Find where the given text appears and provide that cell's center as (X, Y) coordinate. 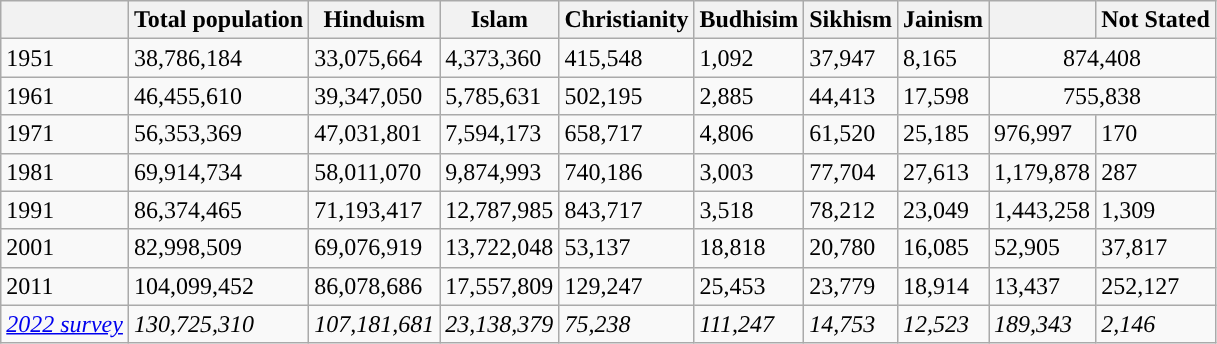
37,947 (851, 58)
Sikhism (851, 20)
755,838 (1102, 96)
170 (1156, 134)
12,523 (942, 324)
1961 (65, 96)
82,998,509 (218, 248)
4,806 (749, 134)
1,309 (1156, 210)
130,725,310 (218, 324)
7,594,173 (500, 134)
104,099,452 (218, 286)
13,437 (1042, 286)
843,717 (626, 210)
415,548 (626, 58)
37,817 (1156, 248)
13,722,048 (500, 248)
14,753 (851, 324)
18,818 (749, 248)
9,874,993 (500, 172)
8,165 (942, 58)
12,787,985 (500, 210)
2011 (65, 286)
111,247 (749, 324)
129,247 (626, 286)
Hinduism (374, 20)
1981 (65, 172)
287 (1156, 172)
1951 (65, 58)
86,374,465 (218, 210)
75,238 (626, 324)
27,613 (942, 172)
2,146 (1156, 324)
61,520 (851, 134)
976,997 (1042, 134)
47,031,801 (374, 134)
23,779 (851, 286)
44,413 (851, 96)
18,914 (942, 286)
69,914,734 (218, 172)
3,518 (749, 210)
53,137 (626, 248)
25,185 (942, 134)
39,347,050 (374, 96)
17,598 (942, 96)
46,455,610 (218, 96)
56,353,369 (218, 134)
1,443,258 (1042, 210)
189,343 (1042, 324)
16,085 (942, 248)
874,408 (1102, 58)
1,179,878 (1042, 172)
52,905 (1042, 248)
2022 survey (65, 324)
78,212 (851, 210)
86,078,686 (374, 286)
Christianity (626, 20)
25,453 (749, 286)
1,092 (749, 58)
Islam (500, 20)
38,786,184 (218, 58)
77,704 (851, 172)
3,003 (749, 172)
107,181,681 (374, 324)
33,075,664 (374, 58)
23,138,379 (500, 324)
17,557,809 (500, 286)
1971 (65, 134)
5,785,631 (500, 96)
20,780 (851, 248)
252,127 (1156, 286)
Not Stated (1156, 20)
Budhisim (749, 20)
58,011,070 (374, 172)
23,049 (942, 210)
658,717 (626, 134)
2001 (65, 248)
Jainism (942, 20)
Total population (218, 20)
2,885 (749, 96)
69,076,919 (374, 248)
1991 (65, 210)
740,186 (626, 172)
4,373,360 (500, 58)
71,193,417 (374, 210)
502,195 (626, 96)
